Output the [x, y] coordinate of the center of the cell containing the given text.  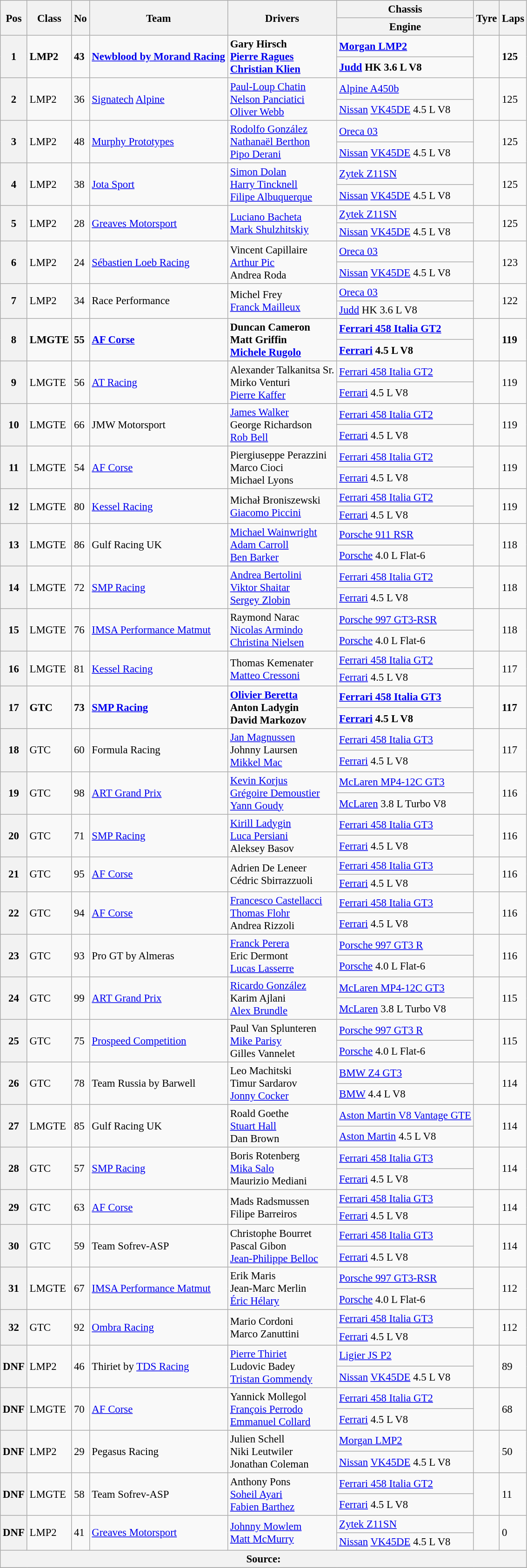
Vincent Capillaire Arthur Pic Andrea Roda [282, 262]
89 [514, 1366]
Thomas Kemenater Matteo Cressoni [282, 669]
14 [14, 588]
Luciano Bacheta Mark Shulzhitskiy [282, 223]
Michał Broniszewski Giacomo Piccini [282, 506]
Kevin Korjus Grégoire Demoustier Yann Goudy [282, 793]
2 [14, 100]
57 [80, 1169]
48 [80, 142]
46 [80, 1366]
JMW Motorsport [158, 425]
Raymond Narac Nicolas Armindo Christina Nielsen [282, 630]
13 [14, 545]
Pos [14, 18]
Paul-Loup Chatin Nelson Panciatici Oliver Webb [282, 100]
6 [14, 262]
36 [80, 100]
23 [14, 956]
Pierre Thiriet Ludovic Badey Tristan Gommendy [282, 1366]
Sébastien Loeb Racing [158, 262]
12 [14, 506]
99 [80, 998]
Alpine A450b [405, 89]
Aston Martin 4.5 L V8 [405, 1136]
BMW 4.4 L V8 [405, 1094]
68 [514, 1409]
85 [80, 1126]
Olivier Beretta Anton Ladygin David Markozov [282, 708]
25 [14, 1041]
Porsche 911 RSR [405, 534]
No [80, 18]
Aston Martin V8 Vantage GTE [405, 1116]
Class [49, 18]
73 [80, 708]
9 [14, 382]
93 [80, 956]
Franck Perera Eric Dermont Lucas Lasserre [282, 956]
Michel Frey Franck Mailleux [282, 300]
10 [14, 425]
Simon Dolan Harry Tincknell Filipe Albuquerque [282, 185]
Erik Maris Jean-Marc Merlin Éric Hélary [282, 1289]
17 [14, 708]
5 [14, 223]
Murphy Prototypes [158, 142]
31 [14, 1289]
Christophe Bourret Pascal Gibon Jean-Philippe Belloc [282, 1246]
Francesco Castellacci Thomas Flohr Andrea Rizzoli [282, 913]
Team Russia by Barwell [158, 1083]
71 [80, 836]
Leo Machitski Timur Sardarov Jonny Cocker [282, 1083]
20 [14, 836]
15 [14, 630]
Formula Racing [158, 751]
8 [14, 339]
32 [14, 1327]
70 [80, 1409]
41 [80, 1533]
1 [14, 57]
Mads Radsmussen Filipe Barreiros [282, 1207]
Adrien De Leneer Cédric Sbirrazzuoli [282, 874]
72 [80, 588]
59 [80, 1246]
43 [80, 57]
Mario Cordoni Marco Zanuttini [282, 1327]
66 [80, 425]
0 [514, 1533]
Kirill Ladygin Luca Persiani Aleksey Basov [282, 836]
Laps [514, 18]
4 [14, 185]
Jota Sport [158, 185]
78 [80, 1083]
63 [80, 1207]
19 [14, 793]
38 [80, 185]
26 [14, 1083]
Roald Goethe Stuart Hall Dan Brown [282, 1126]
3 [14, 142]
123 [514, 262]
Team [158, 18]
Paul Van Splunteren Mike Parisy Gilles Vannelet [282, 1041]
86 [80, 545]
Johnny Mowlem Matt McMurry [282, 1533]
Pegasus Racing [158, 1451]
56 [80, 382]
Yannick Mollegol François Perrodo Emmanuel Collard [282, 1409]
81 [80, 669]
Source: [264, 1559]
Newblood by Morand Racing [158, 57]
30 [14, 1246]
21 [14, 874]
80 [80, 506]
98 [80, 793]
34 [80, 300]
Michael Wainwright Adam Carroll Ben Barker [282, 545]
Tyre [487, 18]
Andrea Bertolini Viktor Shaitar Sergey Zlobin [282, 588]
Julien Schell Niki Leutwiler Jonathan Coleman [282, 1451]
AT Racing [158, 382]
Jan Magnussen Johnny Laursen Mikkel Mac [282, 751]
7 [14, 300]
75 [80, 1041]
76 [80, 630]
67 [80, 1289]
60 [80, 751]
58 [80, 1494]
Rodolfo González Nathanaël Berthon Pipo Derani [282, 142]
Ombra Racing [158, 1327]
54 [80, 467]
Chassis [405, 9]
Signatech Alpine [158, 100]
Anthony Pons Soheil Ayari Fabien Barthez [282, 1494]
Ligier JS P2 [405, 1355]
22 [14, 913]
James Walker George Richardson Rob Bell [282, 425]
18 [14, 751]
55 [80, 339]
Alexander Talkanitsa Sr. Mirko Venturi Pierre Kaffer [282, 382]
Drivers [282, 18]
Gary Hirsch Pierre Ragues Christian Klien [282, 57]
Pro GT by Almeras [158, 956]
92 [80, 1327]
Piergiuseppe Perazzini Marco Cioci Michael Lyons [282, 467]
Duncan Cameron Matt Griffin Michele Rugolo [282, 339]
Engine [405, 27]
27 [14, 1126]
Ricardo González Karim Ajlani Alex Brundle [282, 998]
BMW Z4 GT3 [405, 1073]
Boris Rotenberg Mika Salo Maurizio Mediani [282, 1169]
94 [80, 913]
16 [14, 669]
Prospeed Competition [158, 1041]
95 [80, 874]
50 [514, 1451]
Thiriet by TDS Racing [158, 1366]
Race Performance [158, 300]
122 [514, 300]
